Pinpoint the cell where the given text exists, returning its (x, y) midpoint coordinate. 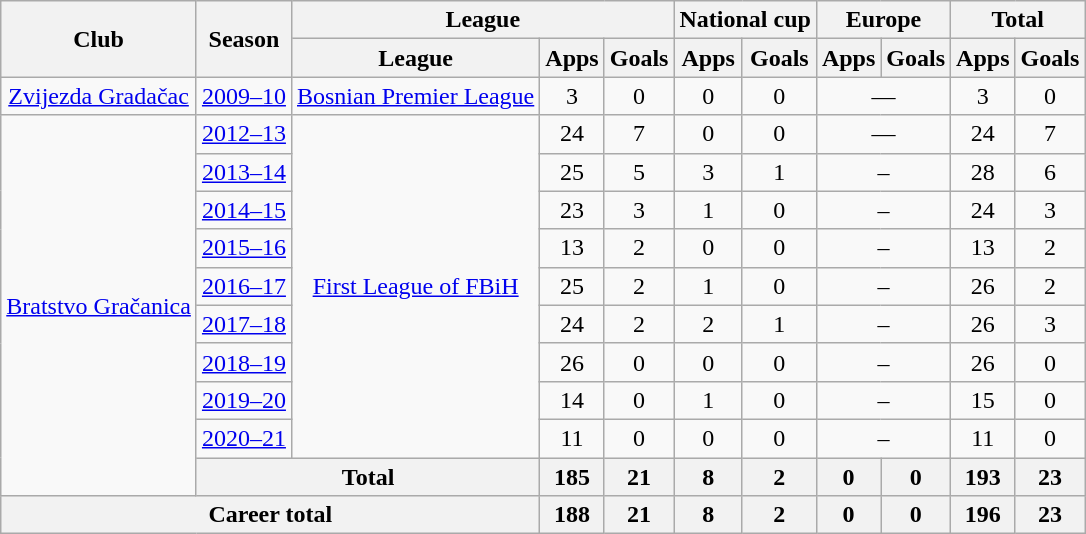
2016–17 (244, 286)
2018–19 (244, 362)
2012–13 (244, 134)
Club (99, 39)
14 (572, 400)
National cup (745, 20)
2015–16 (244, 248)
15 (983, 400)
Season (244, 39)
Europe (883, 20)
Career total (270, 515)
2013–14 (244, 172)
193 (983, 477)
2020–21 (244, 438)
196 (983, 515)
28 (983, 172)
Bosnian Premier League (415, 96)
Bratstvo Gračanica (99, 306)
5 (639, 172)
First League of FBiH (415, 286)
2009–10 (244, 96)
2014–15 (244, 210)
2019–20 (244, 400)
2017–18 (244, 324)
188 (572, 515)
185 (572, 477)
6 (1050, 172)
Zvijezda Gradačac (99, 96)
